For the text-containing cell, return its midpoint in (x, y) coordinate format. 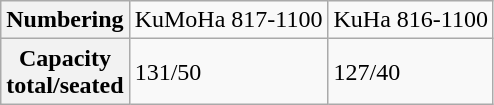
Numbering (65, 20)
127/40 (410, 72)
131/50 (228, 72)
KuHa 816-1100 (410, 20)
Capacitytotal/seated (65, 72)
KuMoHa 817-1100 (228, 20)
